Identify which cell holds the provided text, then report its [x, y] central coordinate. 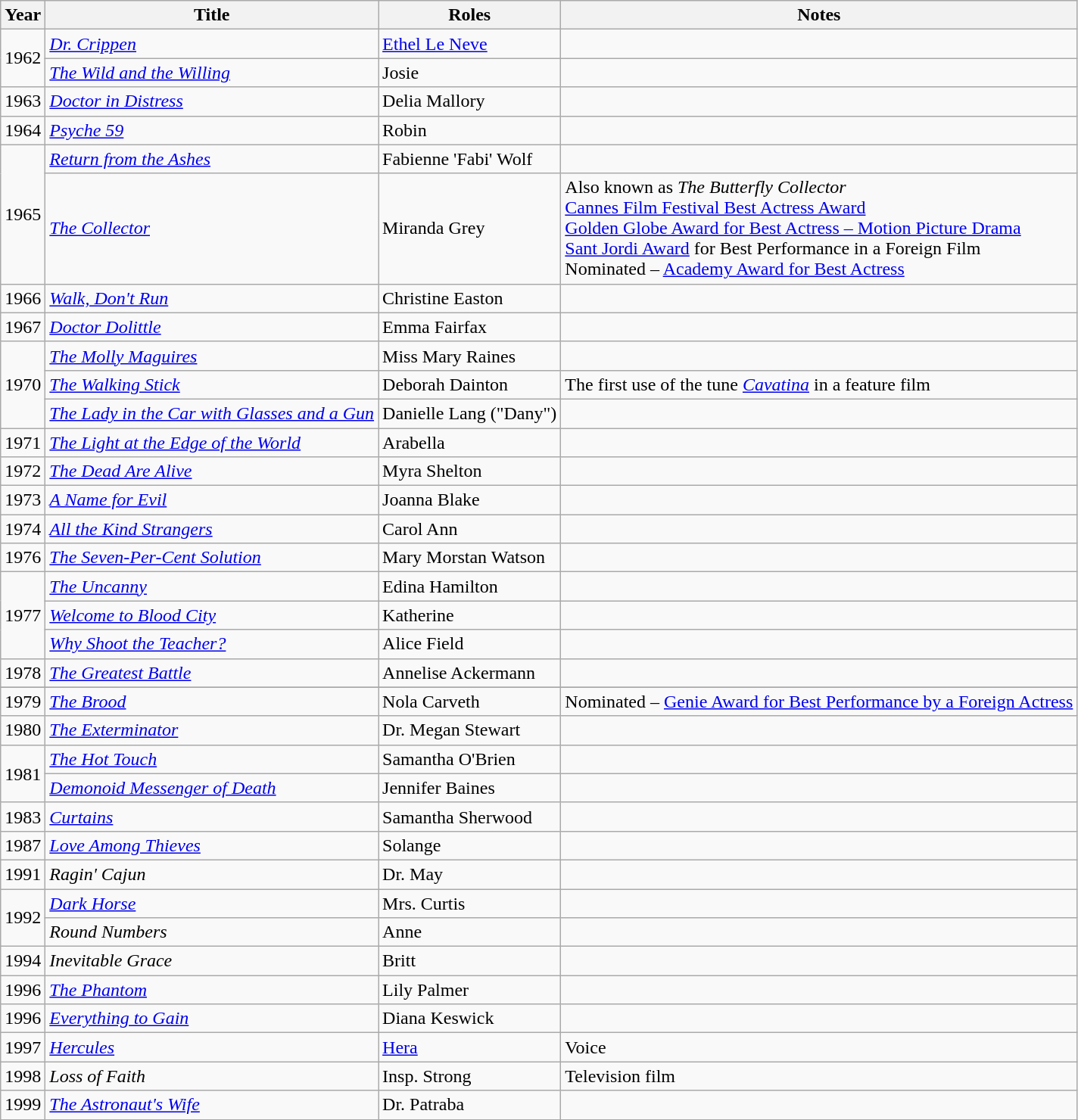
The Walking Stick [212, 384]
The Brood [212, 702]
The Seven-Per-Cent Solution [212, 558]
1991 [23, 874]
Nola Carveth [469, 702]
Notes [819, 15]
The Uncanny [212, 586]
1971 [23, 443]
1980 [23, 730]
1967 [23, 327]
1992 [23, 917]
1998 [23, 1076]
Miranda Grey [469, 229]
1974 [23, 529]
Dr. Crippen [212, 44]
Solange [469, 845]
Mary Morstan Watson [469, 558]
Carol Ann [469, 529]
Nominated – Genie Award for Best Performance by a Foreign Actress [819, 702]
1977 [23, 615]
The first use of the tune Cavatina in a feature film [819, 384]
A Name for Evil [212, 500]
Hercules [212, 1047]
Curtains [212, 817]
Lily Palmer [469, 990]
Television film [819, 1076]
The Light at the Edge of the World [212, 443]
Anne [469, 932]
The Collector [212, 229]
Return from the Ashes [212, 159]
Diana Keswick [469, 1019]
Everything to Gain [212, 1019]
Year [23, 15]
Emma Fairfax [469, 327]
1987 [23, 845]
1973 [23, 500]
Walk, Don't Run [212, 298]
Samantha Sherwood [469, 817]
Dr. Patraba [469, 1105]
The Phantom [212, 990]
Christine Easton [469, 298]
Why Shoot the Teacher? [212, 644]
Deborah Dainton [469, 384]
1999 [23, 1105]
1970 [23, 384]
Miss Mary Raines [469, 356]
Loss of Faith [212, 1076]
Round Numbers [212, 932]
Fabienne 'Fabi' Wolf [469, 159]
Dr. May [469, 874]
Voice [819, 1047]
Jennifer Baines [469, 788]
The Exterminator [212, 730]
Danielle Lang ("Dany") [469, 413]
Delia Mallory [469, 101]
1972 [23, 471]
1994 [23, 961]
Demonoid Messenger of Death [212, 788]
Ethel Le Neve [469, 44]
1979 [23, 702]
1964 [23, 130]
Annelise Ackermann [469, 673]
The Wild and the Willing [212, 73]
The Hot Touch [212, 759]
Doctor in Distress [212, 101]
Arabella [469, 443]
1966 [23, 298]
Dr. Megan Stewart [469, 730]
1963 [23, 101]
Welcome to Blood City [212, 615]
Inevitable Grace [212, 961]
Alice Field [469, 644]
1965 [23, 214]
The Greatest Battle [212, 673]
Hera [469, 1047]
Dark Horse [212, 903]
Insp. Strong [469, 1076]
Josie [469, 73]
Mrs. Curtis [469, 903]
1981 [23, 773]
Samantha O'Brien [469, 759]
Myra Shelton [469, 471]
Edina Hamilton [469, 586]
1976 [23, 558]
Love Among Thieves [212, 845]
Britt [469, 961]
1983 [23, 817]
The Lady in the Car with Glasses and a Gun [212, 413]
Katherine [469, 615]
The Astronaut's Wife [212, 1105]
1997 [23, 1047]
Ragin' Cajun [212, 874]
The Dead Are Alive [212, 471]
Doctor Dolittle [212, 327]
Robin [469, 130]
Title [212, 15]
1962 [23, 58]
Roles [469, 15]
Psyche 59 [212, 130]
1978 [23, 673]
All the Kind Strangers [212, 529]
Joanna Blake [469, 500]
The Molly Maguires [212, 356]
